Determine the [x, y] coordinate at the center of the cell enclosing the given text.  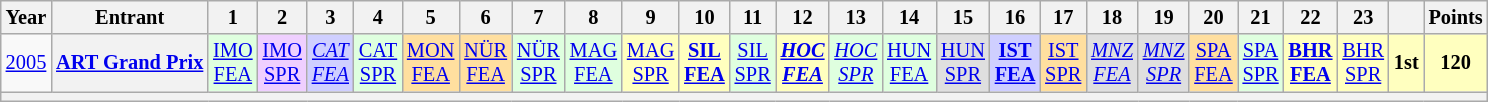
14 [909, 17]
18 [1112, 17]
HOCSPR [856, 63]
ISTFEA [1015, 63]
MAGSPR [650, 63]
CATFEA [330, 63]
9 [650, 17]
7 [538, 17]
CATSPR [378, 63]
120 [1456, 63]
6 [486, 17]
20 [1213, 17]
SPAFEA [1213, 63]
MAGFEA [594, 63]
Year [26, 17]
1st [1406, 63]
15 [963, 17]
IMOFEA [232, 63]
IMOSPR [282, 63]
4 [378, 17]
Entrant [130, 17]
11 [753, 17]
HOCFEA [803, 63]
12 [803, 17]
SILFEA [704, 63]
3 [330, 17]
HUNSPR [963, 63]
17 [1063, 17]
MONFEA [430, 63]
ART Grand Prix [130, 63]
SILSPR [753, 63]
16 [1015, 17]
10 [704, 17]
BHRFEA [1311, 63]
21 [1261, 17]
SPASPR [1261, 63]
NÜRSPR [538, 63]
ISTSPR [1063, 63]
22 [1311, 17]
2 [282, 17]
19 [1164, 17]
HUNFEA [909, 63]
MNZFEA [1112, 63]
NÜRFEA [486, 63]
Points [1456, 17]
1 [232, 17]
13 [856, 17]
BHRSPR [1363, 63]
8 [594, 17]
2005 [26, 63]
23 [1363, 17]
MNZSPR [1164, 63]
5 [430, 17]
